Provide the [X, Y] coordinate of the cell's center where the given text is located.  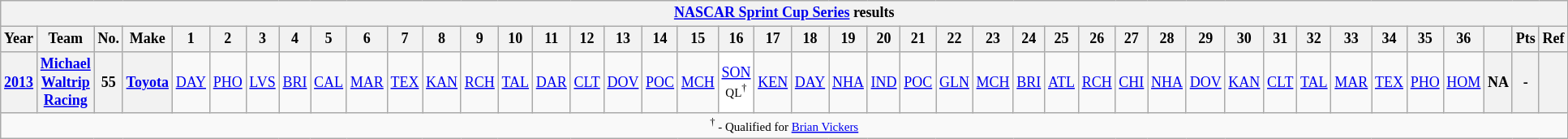
KEN [773, 82]
19 [848, 39]
2 [227, 39]
31 [1280, 39]
Pts [1525, 39]
Year [19, 39]
20 [884, 39]
No. [109, 39]
6 [367, 39]
22 [955, 39]
13 [623, 39]
NASCAR Sprint Cup Series results [784, 13]
Team [65, 39]
LVS [263, 82]
33 [1351, 39]
Ref [1553, 39]
55 [109, 82]
12 [587, 39]
7 [405, 39]
DAR [552, 82]
18 [810, 39]
35 [1424, 39]
† - Qualified for Brian Vickers [784, 126]
23 [993, 39]
2013 [19, 82]
IND [884, 82]
17 [773, 39]
Michael Waltrip Racing [65, 82]
26 [1097, 39]
28 [1167, 39]
- [1525, 82]
Toyota [148, 82]
8 [442, 39]
9 [479, 39]
SONQL† [737, 82]
NA [1499, 82]
CHI [1132, 82]
25 [1062, 39]
21 [918, 39]
15 [698, 39]
32 [1314, 39]
11 [552, 39]
36 [1463, 39]
30 [1244, 39]
34 [1390, 39]
27 [1132, 39]
29 [1205, 39]
3 [263, 39]
GLN [955, 82]
24 [1029, 39]
4 [295, 39]
ATL [1062, 82]
10 [515, 39]
16 [737, 39]
1 [191, 39]
HOM [1463, 82]
14 [660, 39]
CAL [329, 82]
Make [148, 39]
5 [329, 39]
